Return the (X, Y) coordinate for the center point of the cell that contains the specified text.  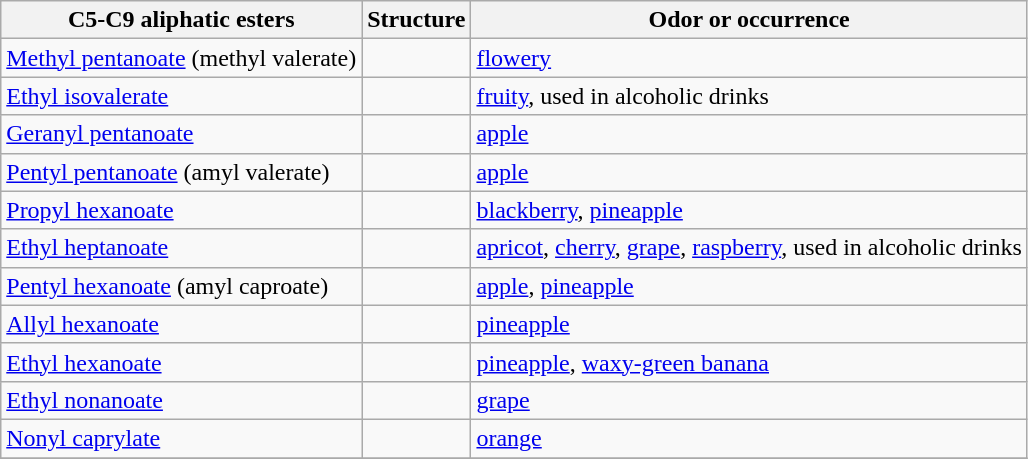
Geranyl pentanoate (182, 134)
apricot, cherry, grape, raspberry, used in alcoholic drinks (749, 248)
pineapple, waxy-green banana (749, 362)
flowery (749, 58)
Ethyl hexanoate (182, 362)
Odor or occurrence (749, 20)
Structure (416, 20)
pineapple (749, 324)
Ethyl isovalerate (182, 96)
Pentyl hexanoate (amyl caproate) (182, 286)
Pentyl pentanoate (amyl valerate) (182, 172)
fruity, used in alcoholic drinks (749, 96)
apple, pineapple (749, 286)
grape (749, 400)
C5-C9 aliphatic esters (182, 20)
Methyl pentanoate (methyl valerate) (182, 58)
Ethyl heptanoate (182, 248)
orange (749, 438)
Propyl hexanoate (182, 210)
Ethyl nonanoate (182, 400)
Allyl hexanoate (182, 324)
blackberry, pineapple (749, 210)
Nonyl caprylate (182, 438)
